Locate the cell with the specified text and output its [X, Y] center coordinate. 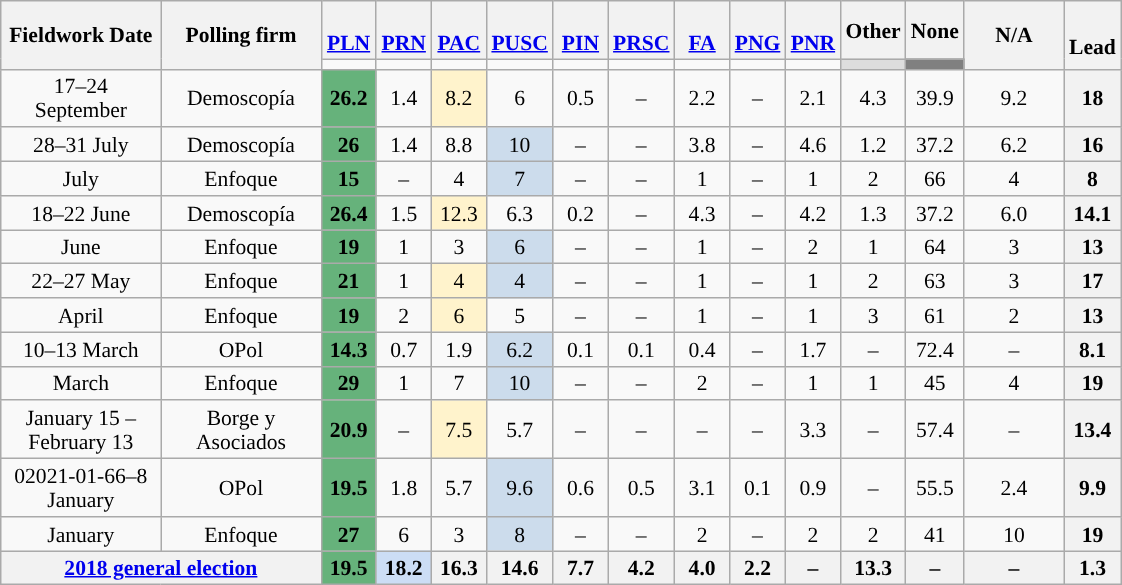
18.2 [404, 568]
45 [935, 383]
0.2 [580, 213]
13.4 [1092, 430]
16.3 [458, 568]
8.8 [458, 145]
26.2 [348, 98]
PNG [758, 30]
61 [935, 315]
Polling firm [241, 35]
FA [702, 30]
None [935, 30]
15 [348, 179]
N/A [1014, 35]
2018 general election [161, 568]
2.1 [812, 98]
14.6 [520, 568]
6.3 [520, 213]
1.9 [458, 349]
PRSC [642, 30]
8.2 [458, 98]
18–22 June [81, 213]
January 15 – February 13 [81, 430]
PLN [348, 30]
16 [1092, 145]
29 [348, 383]
10–13 March [81, 349]
PUSC [520, 30]
Other [872, 30]
17–24 September [81, 98]
72.4 [935, 349]
17 [1092, 281]
Fieldwork Date [81, 35]
1.7 [812, 349]
63 [935, 281]
July [81, 179]
13.3 [872, 568]
18 [1092, 98]
22–27 May [81, 281]
26.4 [348, 213]
3.1 [702, 488]
1.5 [404, 213]
Lead [1092, 35]
9.2 [1014, 98]
0.9 [812, 488]
02021-01-66–8 January [81, 488]
8.1 [1092, 349]
66 [935, 179]
9.6 [520, 488]
0.6 [580, 488]
1.2 [872, 145]
3.8 [702, 145]
PRN [404, 30]
12.3 [458, 213]
14.1 [1092, 213]
PAC [458, 30]
PNR [812, 30]
39.9 [935, 98]
January [81, 534]
4.0 [702, 568]
7.5 [458, 430]
PIN [580, 30]
26 [348, 145]
June [81, 247]
21 [348, 281]
28–31 July [81, 145]
0.7 [404, 349]
57.4 [935, 430]
1.8 [404, 488]
20.9 [348, 430]
7.7 [580, 568]
March [81, 383]
April [81, 315]
41 [935, 534]
14.3 [348, 349]
4.6 [812, 145]
55.5 [935, 488]
Borge y Asociados [241, 430]
6.0 [1014, 213]
64 [935, 247]
0.4 [702, 349]
3.3 [812, 430]
5 [520, 315]
27 [348, 534]
9.9 [1092, 488]
2.4 [1014, 488]
